Provide the (x, y) coordinate of the cell's center where the given text is located.  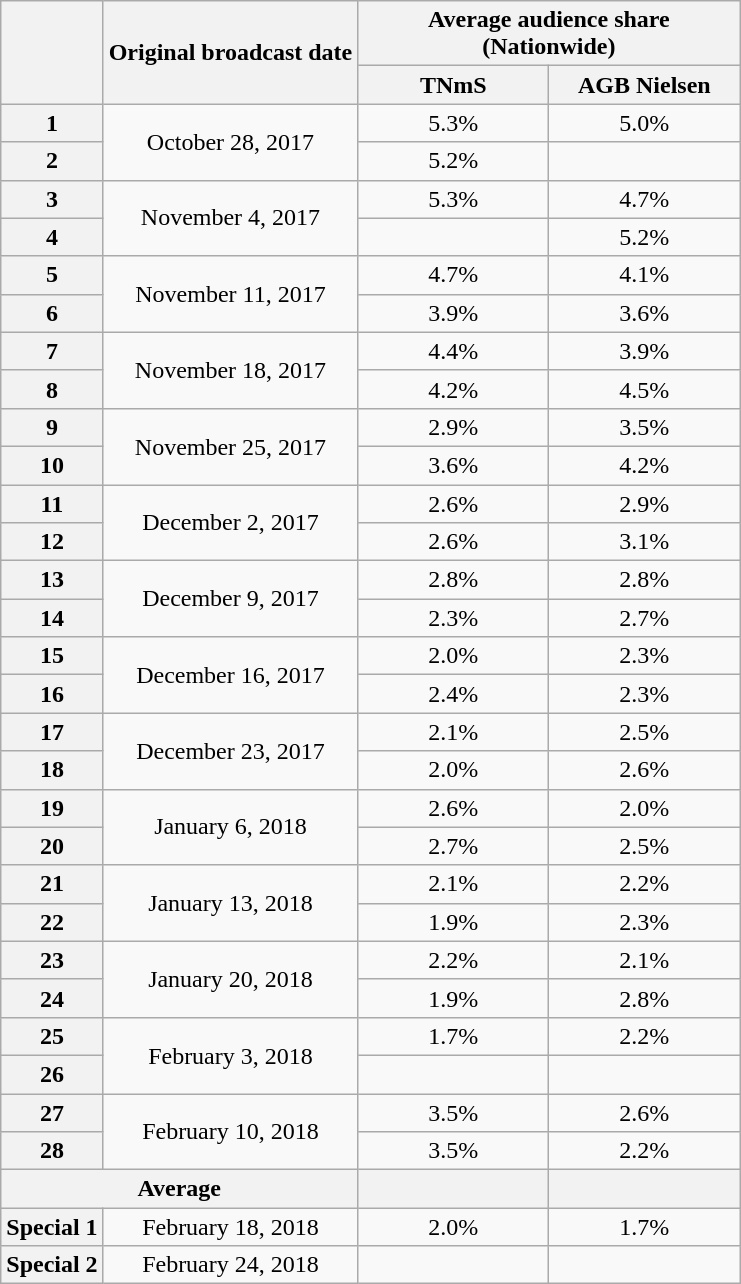
6 (52, 313)
11 (52, 503)
December 16, 2017 (230, 675)
November 18, 2017 (230, 370)
4 (52, 237)
13 (52, 580)
January 20, 2018 (230, 979)
18 (52, 770)
3.1% (644, 542)
12 (52, 542)
Average audience share (Nationwide) (549, 34)
February 18, 2018 (230, 1227)
TNmS (454, 85)
17 (52, 732)
Special 1 (52, 1227)
2 (52, 161)
2.4% (454, 694)
20 (52, 846)
8 (52, 389)
Original broadcast date (230, 52)
Average (180, 1189)
February 3, 2018 (230, 1055)
November 11, 2017 (230, 294)
November 25, 2017 (230, 446)
1 (52, 123)
October 28, 2017 (230, 142)
December 23, 2017 (230, 751)
9 (52, 427)
14 (52, 618)
28 (52, 1151)
3 (52, 199)
22 (52, 922)
21 (52, 884)
December 9, 2017 (230, 599)
4.4% (454, 351)
February 24, 2018 (230, 1265)
February 10, 2018 (230, 1132)
19 (52, 808)
16 (52, 694)
January 13, 2018 (230, 903)
January 6, 2018 (230, 827)
15 (52, 656)
5 (52, 275)
Special 2 (52, 1265)
AGB Nielsen (644, 85)
26 (52, 1074)
4.1% (644, 275)
23 (52, 960)
December 2, 2017 (230, 522)
7 (52, 351)
4.5% (644, 389)
24 (52, 998)
27 (52, 1113)
5.0% (644, 123)
November 4, 2017 (230, 218)
10 (52, 465)
25 (52, 1036)
